Provide the (x, y) coordinate of the cell's center where the given text is located.  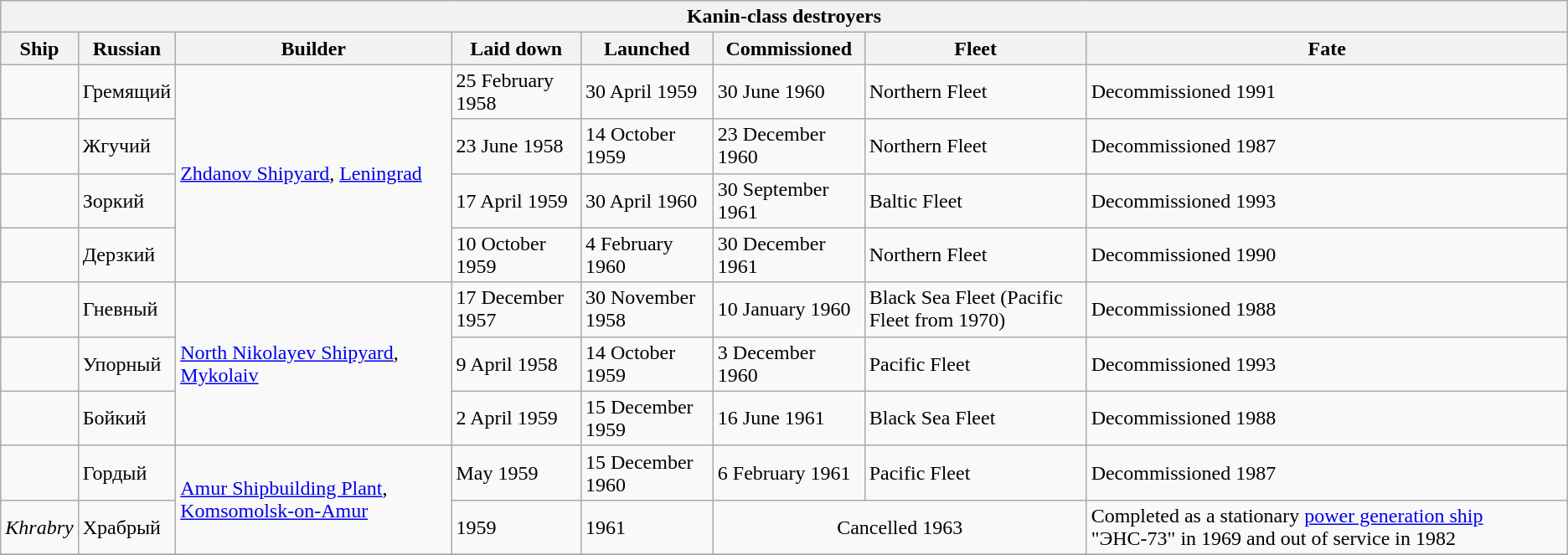
17 December 1957 (516, 310)
Дерзкий (126, 254)
30 December 1961 (789, 254)
3 December 1960 (789, 363)
Decommissioned 1990 (1327, 254)
Zhdanov Shipyard, Leningrad (313, 173)
30 April 1960 (647, 201)
23 December 1960 (789, 146)
17 April 1959 (516, 201)
Гремящий (126, 92)
9 April 1958 (516, 363)
15 December 1960 (647, 472)
Launched (647, 49)
30 September 1961 (789, 201)
4 February 1960 (647, 254)
Baltic Fleet (975, 201)
25 February 1958 (516, 92)
North Nikolayev Shipyard, Mykolaiv (313, 363)
Гневный (126, 310)
Бойкий (126, 419)
2 April 1959 (516, 419)
1961 (647, 527)
10 October 1959 (516, 254)
10 January 1960 (789, 310)
Kanin-class destroyers (784, 17)
Fate (1327, 49)
16 June 1961 (789, 419)
Ship (39, 49)
Гордый (126, 472)
Amur Shipbuilding Plant, Komsomolsk-on-Amur (313, 500)
6 February 1961 (789, 472)
30 April 1959 (647, 92)
Black Sea Fleet (975, 419)
Khrabry (39, 527)
1959 (516, 527)
Commissioned (789, 49)
Builder (313, 49)
Black Sea Fleet (Pacific Fleet from 1970) (975, 310)
15 December 1959 (647, 419)
Жгучий (126, 146)
Fleet (975, 49)
Completed as a stationary power generation ship "ЭНС-73" in 1969 and out of service in 1982 (1327, 527)
May 1959 (516, 472)
Russian (126, 49)
Laid down (516, 49)
Упорный (126, 363)
Decommissioned 1991 (1327, 92)
Зоркий (126, 201)
Cancelled 1963 (900, 527)
30 November 1958 (647, 310)
23 June 1958 (516, 146)
30 June 1960 (789, 92)
Храбрый (126, 527)
